Scan for the cell matching the given text and deliver its [X, Y] coordinate at center. 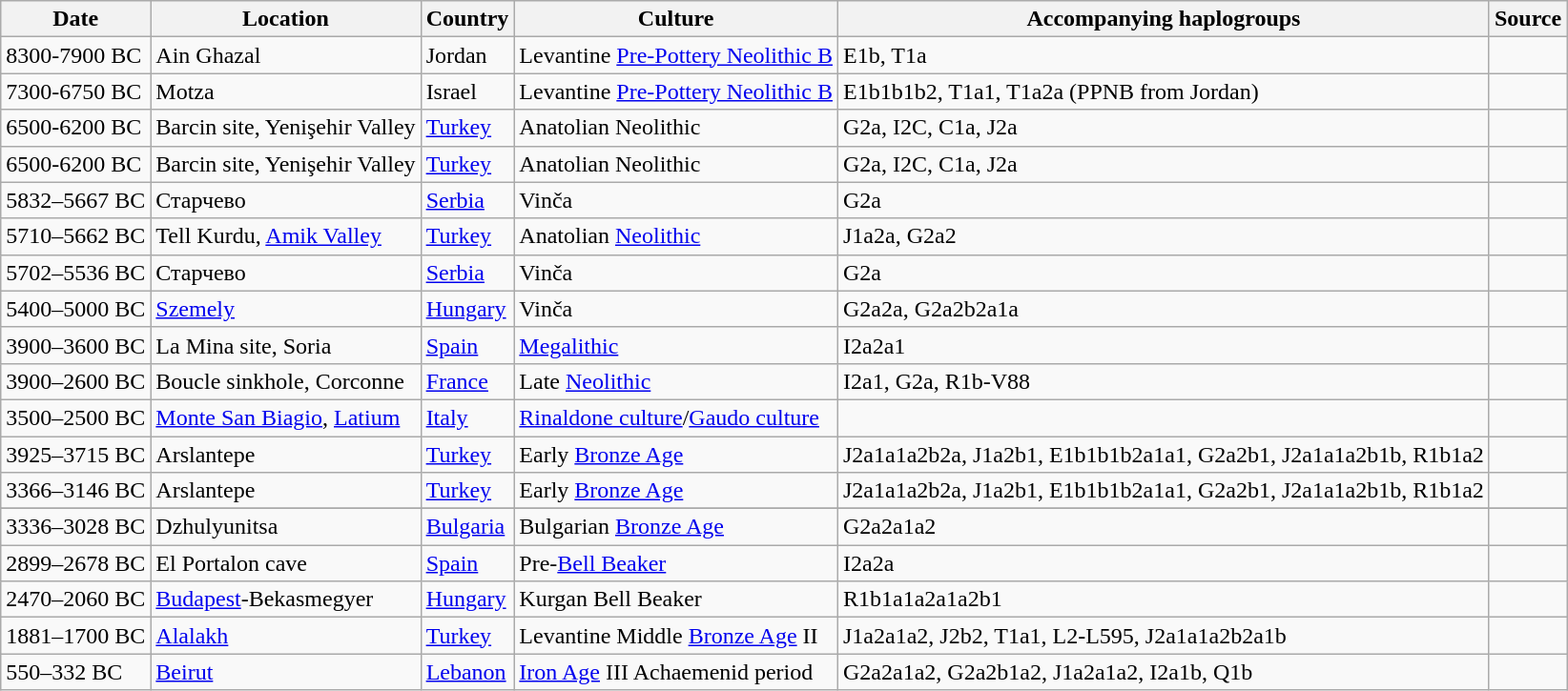
El Portalon cave [286, 563]
La Mina site, Soria [286, 345]
G2a2a, G2a2b2a1a [1164, 309]
Dzhulyunitsa [286, 527]
1881–1700 BC [76, 636]
Country [467, 19]
Bulgaria [467, 527]
5400–5000 BC [76, 309]
3366–3146 BC [76, 491]
5702–5536 BC [76, 273]
8300-7900 BC [76, 55]
Motza [286, 91]
Rinaldone culture/Gaudo culture [676, 417]
Szemely [286, 309]
Culture [676, 19]
Iron Age III Achaemenid period [676, 672]
France [467, 381]
7300-6750 BC [76, 91]
G2a2a1a2 [1164, 527]
Source [1528, 19]
Tell Kurdu, Amik Valley [286, 236]
3900–3600 BC [76, 345]
Kurgan Bell Beaker [676, 600]
Pre-Bell Beaker [676, 563]
Accompanying haplogroups [1164, 19]
Budapest-Bekasmegyer [286, 600]
I2a1, G2a, R1b-V88 [1164, 381]
Ain Ghazal [286, 55]
Late Neolithic [676, 381]
Levantine Middle Bronze Age II [676, 636]
2899–2678 BC [76, 563]
E1b1b1b2, T1a1, T1a2a (PPNB from Jordan) [1164, 91]
R1b1a1a2a1a2b1 [1164, 600]
Jordan [467, 55]
5832–5667 BC [76, 200]
3500–2500 BC [76, 417]
I2a2a [1164, 563]
Location [286, 19]
Lebanon [467, 672]
Megalithic [676, 345]
E1b, T1a [1164, 55]
G2a2a1a2, G2a2b1a2, J1a2a1a2, I2a1b, Q1b [1164, 672]
3925–3715 BC [76, 455]
3900–2600 BC [76, 381]
550–332 BC [76, 672]
Monte San Biagio, Latium [286, 417]
Italy [467, 417]
Beirut [286, 672]
J1a2a1a2, J2b2, T1a1, L2-L595, J2a1a1a2b2a1b [1164, 636]
Israel [467, 91]
J1a2a, G2a2 [1164, 236]
3336–3028 BC [76, 527]
Boucle sinkhole, Corconne [286, 381]
Date [76, 19]
2470–2060 BC [76, 600]
5710–5662 BC [76, 236]
I2a2a1 [1164, 345]
Bulgarian Bronze Age [676, 527]
Alalakh [286, 636]
